Output the (x, y) coordinate of the center of the cell containing the given text.  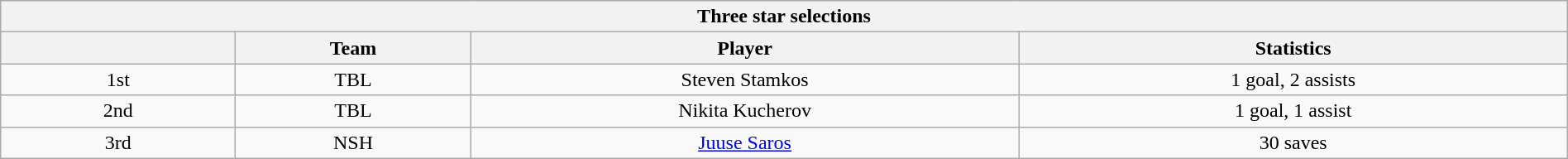
1st (118, 79)
Statistics (1293, 48)
Steven Stamkos (744, 79)
Three star selections (784, 17)
Nikita Kucherov (744, 111)
1 goal, 1 assist (1293, 111)
2nd (118, 111)
30 saves (1293, 142)
Player (744, 48)
1 goal, 2 assists (1293, 79)
NSH (353, 142)
3rd (118, 142)
Juuse Saros (744, 142)
Team (353, 48)
